Detect which cell encompasses the target text, then output its [X, Y] center coordinate. 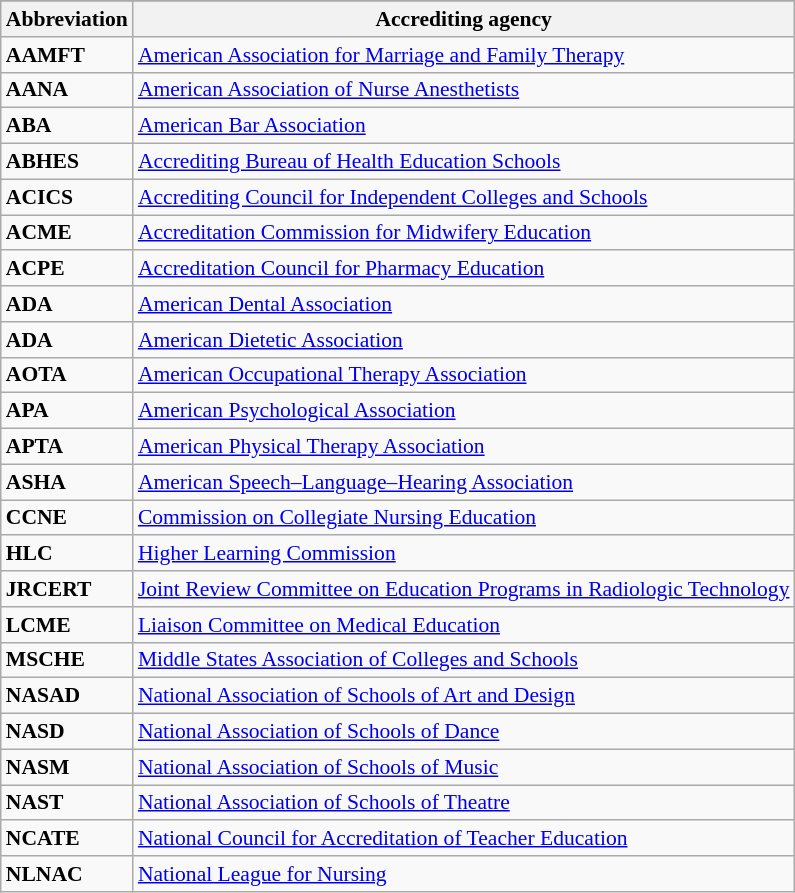
American Association of Nurse Anesthetists [464, 90]
ACICS [67, 197]
ACME [67, 233]
Accrediting Bureau of Health Education Schools [464, 162]
ABHES [67, 162]
CCNE [67, 518]
National League for Nursing [464, 874]
Liaison Committee on Medical Education [464, 625]
Commission on Collegiate Nursing Education [464, 518]
American Association for Marriage and Family Therapy [464, 55]
ACPE [67, 269]
Accrediting Council for Independent Colleges and Schools [464, 197]
NASM [67, 767]
Accreditation Council for Pharmacy Education [464, 269]
AANA [67, 90]
JRCERT [67, 589]
National Council for Accreditation of Teacher Education [464, 839]
Higher Learning Commission [464, 554]
Joint Review Committee on Education Programs in Radiologic Technology [464, 589]
AAMFT [67, 55]
ASHA [67, 482]
APA [67, 411]
American Psychological Association [464, 411]
HLC [67, 554]
Abbreviation [67, 19]
American Dietetic Association [464, 340]
Middle States Association of Colleges and Schools [464, 660]
MSCHE [67, 660]
LCME [67, 625]
National Association of Schools of Art and Design [464, 696]
American Occupational Therapy Association [464, 375]
American Speech–Language–Hearing Association [464, 482]
AOTA [67, 375]
NASD [67, 732]
APTA [67, 447]
NAST [67, 803]
NASAD [67, 696]
NLNAC [67, 874]
National Association of Schools of Music [464, 767]
NCATE [67, 839]
National Association of Schools of Dance [464, 732]
National Association of Schools of Theatre [464, 803]
ABA [67, 126]
American Physical Therapy Association [464, 447]
Accrediting agency [464, 19]
American Dental Association [464, 304]
Accreditation Commission for Midwifery Education [464, 233]
American Bar Association [464, 126]
